From the cell containing the given text, extract its center point as (X, Y) coordinate. 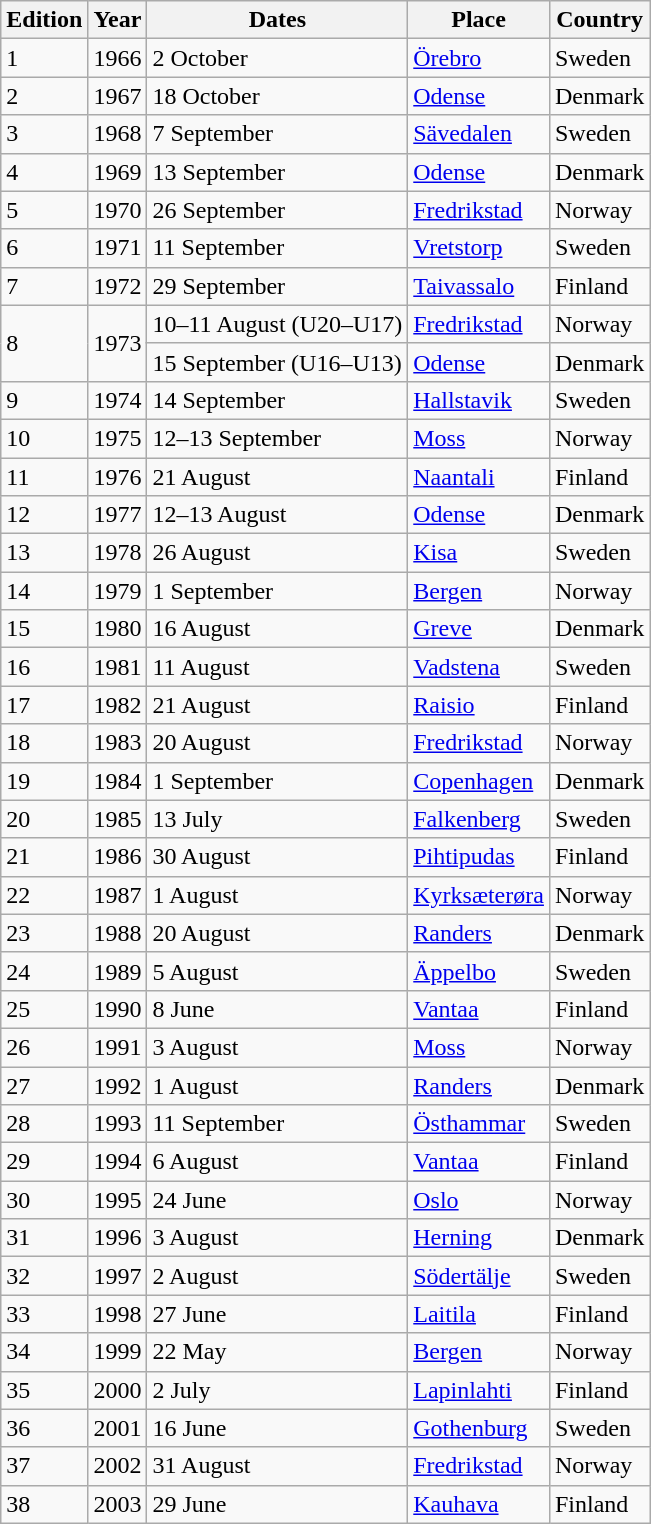
1971 (118, 248)
10 (44, 438)
1995 (118, 1200)
Sävedalen (479, 134)
1 (44, 58)
1993 (118, 1124)
Place (479, 20)
35 (44, 1390)
10–11 August (U20–U17) (278, 324)
23 (44, 933)
1981 (118, 667)
Kyrksæterøra (479, 895)
28 (44, 1124)
24 June (278, 1200)
18 (44, 743)
16 August (278, 629)
15 September (U16–U13) (278, 362)
26 (44, 1047)
Östhammar (479, 1124)
Herning (479, 1238)
13 September (278, 172)
Äppelbo (479, 971)
14 September (278, 400)
1966 (118, 58)
30 (44, 1200)
1972 (118, 286)
Raisio (479, 705)
Greve (479, 629)
1976 (118, 477)
1974 (118, 400)
1994 (118, 1162)
Pihtipudas (479, 857)
1973 (118, 343)
Örebro (479, 58)
1980 (118, 629)
1967 (118, 96)
Kisa (479, 553)
1978 (118, 553)
1979 (118, 591)
Kauhava (479, 1504)
2000 (118, 1390)
8 June (278, 1009)
1989 (118, 971)
Country (599, 20)
16 June (278, 1428)
2 August (278, 1276)
6 (44, 248)
1985 (118, 819)
Vadstena (479, 667)
1997 (118, 1276)
7 September (278, 134)
1987 (118, 895)
37 (44, 1466)
11 (44, 477)
2003 (118, 1504)
19 (44, 781)
13 July (278, 819)
29 (44, 1162)
9 (44, 400)
29 September (278, 286)
1998 (118, 1314)
17 (44, 705)
34 (44, 1352)
1984 (118, 781)
1999 (118, 1352)
Lapinlahti (479, 1390)
21 (44, 857)
25 (44, 1009)
31 (44, 1238)
29 June (278, 1504)
Falkenberg (479, 819)
Copenhagen (479, 781)
Taivassalo (479, 286)
11 August (278, 667)
1977 (118, 515)
1970 (118, 210)
32 (44, 1276)
Naantali (479, 477)
Vretstorp (479, 248)
30 August (278, 857)
31 August (278, 1466)
Edition (44, 20)
1969 (118, 172)
26 August (278, 553)
27 (44, 1085)
12–13 August (278, 515)
27 June (278, 1314)
1986 (118, 857)
8 (44, 343)
22 (44, 895)
1996 (118, 1238)
36 (44, 1428)
6 August (278, 1162)
1992 (118, 1085)
2 July (278, 1390)
15 (44, 629)
1975 (118, 438)
1991 (118, 1047)
Year (118, 20)
2002 (118, 1466)
18 October (278, 96)
16 (44, 667)
1968 (118, 134)
26 September (278, 210)
Dates (278, 20)
22 May (278, 1352)
Laitila (479, 1314)
1988 (118, 933)
2001 (118, 1428)
20 (44, 819)
1990 (118, 1009)
Gothenburg (479, 1428)
4 (44, 172)
5 (44, 210)
Oslo (479, 1200)
1982 (118, 705)
2 October (278, 58)
33 (44, 1314)
5 August (278, 971)
12 (44, 515)
Södertälje (479, 1276)
3 (44, 134)
13 (44, 553)
24 (44, 971)
38 (44, 1504)
2 (44, 96)
Hallstavik (479, 400)
12–13 September (278, 438)
14 (44, 591)
1983 (118, 743)
7 (44, 286)
